Extract the [X, Y] coordinate from the center of the cell holding the provided text.  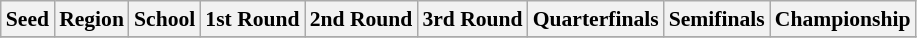
Championship [843, 19]
Seed [28, 19]
Quarterfinals [596, 19]
School [164, 19]
Region [92, 19]
3rd Round [472, 19]
1st Round [252, 19]
Semifinals [717, 19]
2nd Round [362, 19]
